Output the [x, y] coordinate of the center of the cell containing the given text.  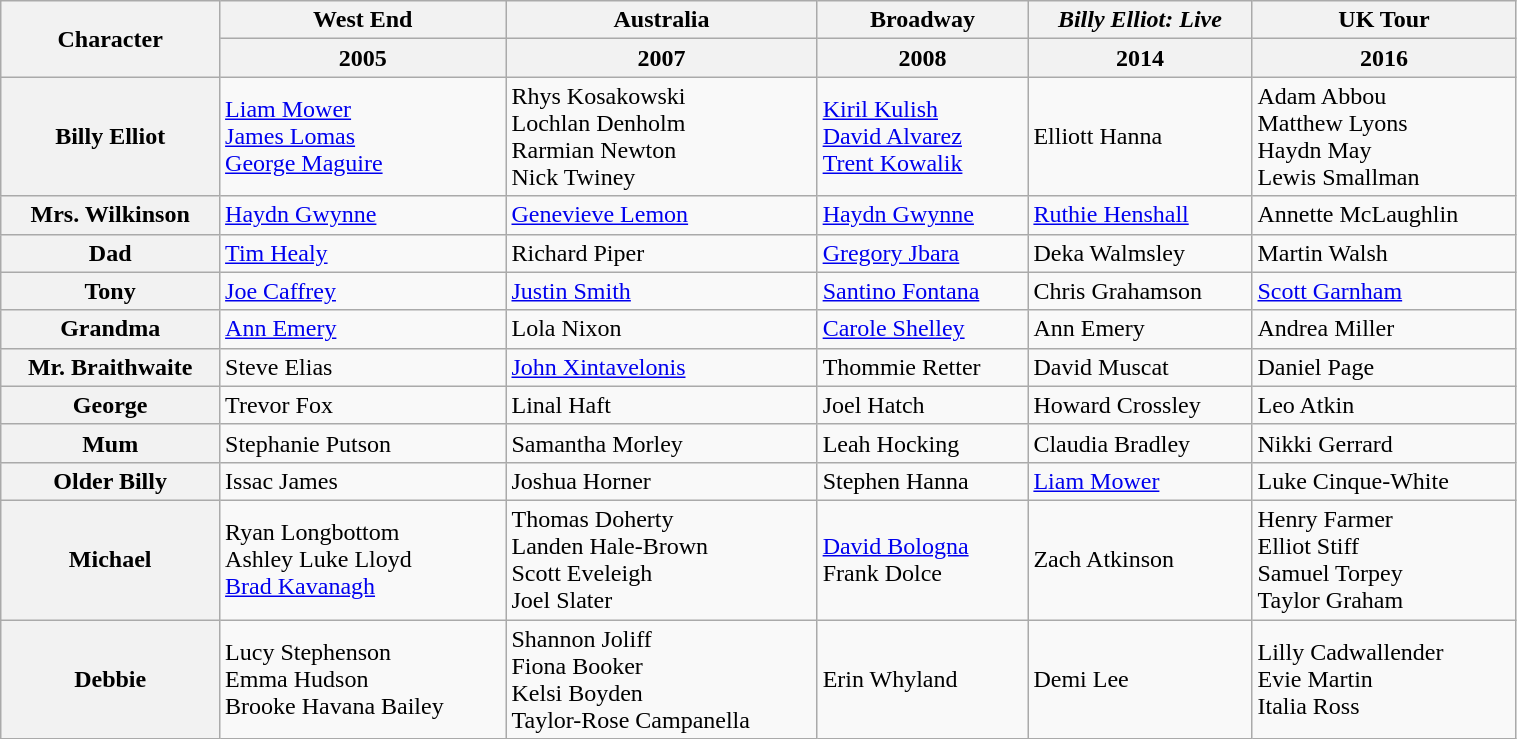
Shannon Joliff Fiona Booker Kelsi Boyden Taylor-Rose Campanella [662, 680]
John Xintavelonis [662, 367]
Demi Lee [1140, 680]
Joe Caffrey [363, 291]
Mr. Braithwaite [110, 367]
Mum [110, 443]
2016 [1384, 58]
Australia [662, 20]
Linal Haft [662, 405]
George [110, 405]
Genevieve Lemon [662, 215]
Claudia Bradley [1140, 443]
Michael [110, 560]
Leo Atkin [1384, 405]
Santino Fontana [922, 291]
Rhys Kosakowski Lochlan Denholm Rarmian Newton Nick Twiney [662, 136]
Thommie Retter [922, 367]
Lucy Stephenson Emma Hudson Brooke Havana Bailey [363, 680]
Mrs. Wilkinson [110, 215]
Gregory Jbara [922, 253]
2014 [1140, 58]
Tony [110, 291]
Chris Grahamson [1140, 291]
Tim Healy [363, 253]
Thomas Doherty Landen Hale-Brown Scott Eveleigh Joel Slater [662, 560]
Stephen Hanna [922, 481]
Zach Atkinson [1140, 560]
Lilly Cadwallender Evie Martin Italia Ross [1384, 680]
Older Billy [110, 481]
Howard Crossley [1140, 405]
Stephanie Putson [363, 443]
2005 [363, 58]
UK Tour [1384, 20]
Daniel Page [1384, 367]
David Bologna Frank Dolce [922, 560]
Liam Mower [1140, 481]
2007 [662, 58]
David Muscat [1140, 367]
Adam Abbou Matthew Lyons Haydn May Lewis Smallman [1384, 136]
Billy Elliot [110, 136]
Ryan Longbottom Ashley Luke Lloyd Brad Kavanagh [363, 560]
Lola Nixon [662, 329]
Broadway [922, 20]
Erin Whyland [922, 680]
Trevor Fox [363, 405]
Billy Elliot: Live [1140, 20]
Deka Walmsley [1140, 253]
Ruthie Henshall [1140, 215]
Grandma [110, 329]
Samantha Morley [662, 443]
Andrea Miller [1384, 329]
Steve Elias [363, 367]
Liam Mower James Lomas George Maguire [363, 136]
Scott Garnham [1384, 291]
Kiril Kulish David Alvarez Trent Kowalik [922, 136]
Character [110, 39]
Debbie [110, 680]
Henry Farmer Elliot Stiff Samuel Torpey Taylor Graham [1384, 560]
Joel Hatch [922, 405]
Dad [110, 253]
Richard Piper [662, 253]
Justin Smith [662, 291]
2008 [922, 58]
Martin Walsh [1384, 253]
Issac James [363, 481]
West End [363, 20]
Joshua Horner [662, 481]
Elliott Hanna [1140, 136]
Luke Cinque-White [1384, 481]
Leah Hocking [922, 443]
Annette McLaughlin [1384, 215]
Nikki Gerrard [1384, 443]
Carole Shelley [922, 329]
